Locate the cell with the specified text and output its [X, Y] center coordinate. 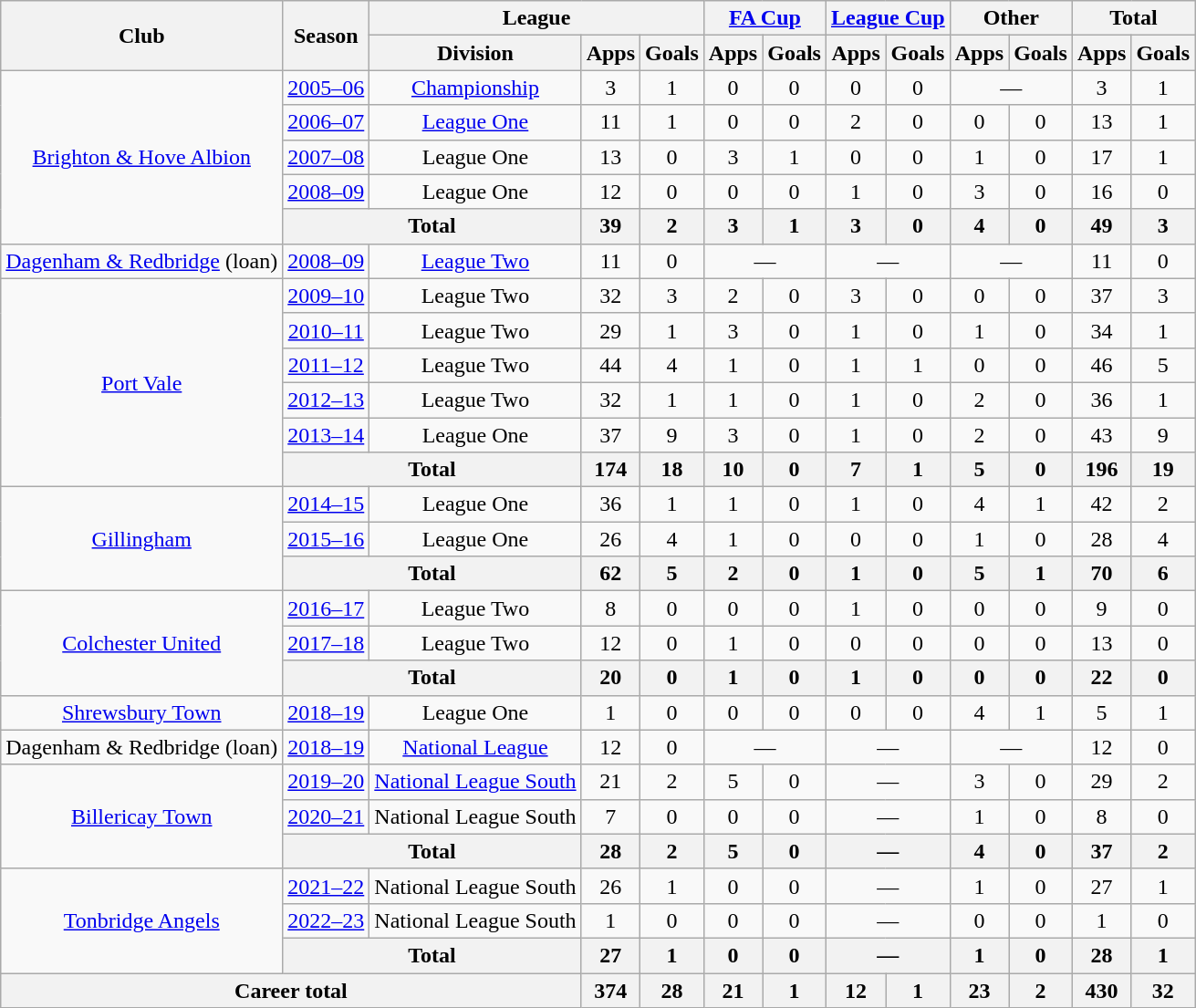
2017–18 [327, 643]
2015–16 [327, 539]
2010–11 [327, 330]
49 [1101, 226]
44 [610, 365]
34 [1101, 330]
Port Vale [142, 382]
Tonbridge Angels [142, 920]
18 [672, 470]
2019–20 [327, 782]
2014–15 [327, 504]
Championship [475, 88]
42 [1101, 504]
League Cup [888, 18]
2007–08 [327, 157]
Colchester United [142, 643]
70 [1101, 574]
20 [610, 678]
2005–06 [327, 88]
Billericay Town [142, 816]
2022–23 [327, 920]
Shrewsbury Town [142, 712]
Season [327, 36]
174 [610, 470]
39 [610, 226]
2011–12 [327, 365]
2013–14 [327, 435]
17 [1101, 157]
196 [1101, 470]
46 [1101, 365]
10 [733, 470]
Gillingham [142, 539]
374 [610, 990]
2009–10 [327, 296]
43 [1101, 435]
Division [475, 53]
National League [475, 747]
2012–13 [327, 400]
2006–07 [327, 122]
2021–22 [327, 886]
FA Cup [764, 18]
23 [979, 990]
Club [142, 36]
Career total [291, 990]
430 [1101, 990]
2020–21 [327, 816]
Other [1011, 18]
19 [1163, 470]
6 [1163, 574]
2016–17 [327, 608]
Brighton & Hove Albion [142, 157]
62 [610, 574]
League [536, 18]
22 [1101, 678]
16 [1101, 192]
